Extract the (x, y) coordinate from the center of the cell holding the provided text.  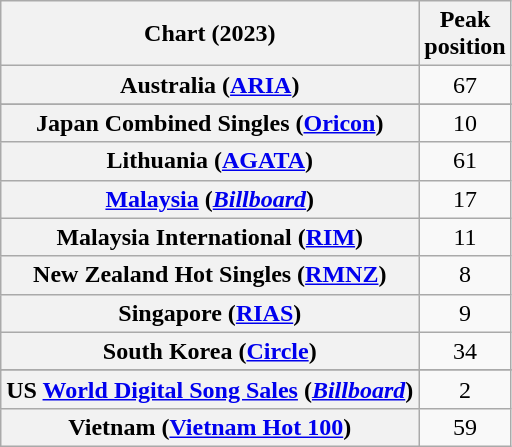
Malaysia International (RIM) (210, 237)
Malaysia (Billboard) (210, 199)
67 (465, 85)
US World Digital Song Sales (Billboard) (210, 389)
Australia (ARIA) (210, 85)
Lithuania (AGATA) (210, 161)
Japan Combined Singles (Oricon) (210, 123)
34 (465, 351)
Chart (2023) (210, 34)
61 (465, 161)
10 (465, 123)
9 (465, 313)
Singapore (RIAS) (210, 313)
17 (465, 199)
2 (465, 389)
South Korea (Circle) (210, 351)
11 (465, 237)
New Zealand Hot Singles (RMNZ) (210, 275)
59 (465, 427)
8 (465, 275)
Peakposition (465, 34)
Vietnam (Vietnam Hot 100) (210, 427)
